Find where the given text appears and provide that cell's center as [x, y] coordinate. 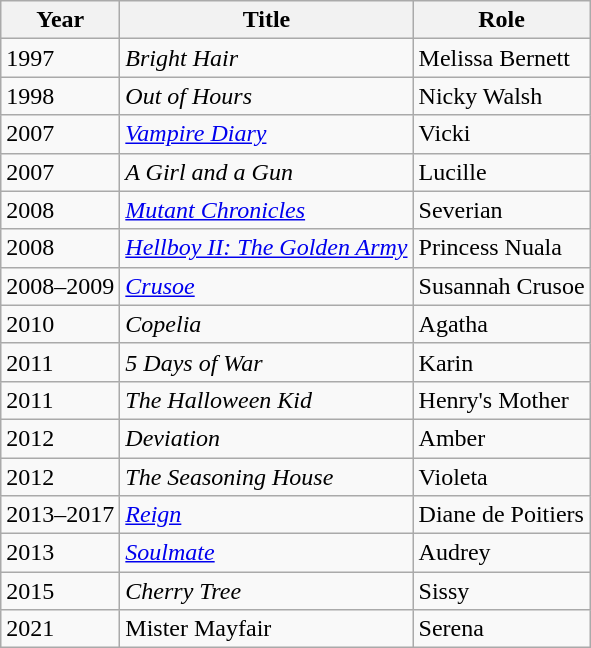
Mister Mayfair [266, 629]
Cherry Tree [266, 591]
Reign [266, 515]
Deviation [266, 438]
Vampire Diary [266, 134]
2015 [60, 591]
1997 [60, 58]
Nicky Walsh [502, 96]
Sissy [502, 591]
Violeta [502, 477]
Year [60, 20]
1998 [60, 96]
Agatha [502, 324]
Karin [502, 362]
Serena [502, 629]
Amber [502, 438]
Princess Nuala [502, 248]
2008–2009 [60, 286]
Crusoe [266, 286]
2021 [60, 629]
Audrey [502, 553]
Mutant Chronicles [266, 210]
Title [266, 20]
The Halloween Kid [266, 400]
Soulmate [266, 553]
Copelia [266, 324]
2013–2017 [60, 515]
A Girl and a Gun [266, 172]
2010 [60, 324]
The Seasoning House [266, 477]
Diane de Poitiers [502, 515]
Role [502, 20]
Vicki [502, 134]
Henry's Mother [502, 400]
2013 [60, 553]
Bright Hair [266, 58]
Lucille [502, 172]
Susannah Crusoe [502, 286]
Hellboy II: The Golden Army [266, 248]
Severian [502, 210]
Melissa Bernett [502, 58]
Out of Hours [266, 96]
5 Days of War [266, 362]
